Pinpoint the cell where the given text exists, returning its [x, y] midpoint coordinate. 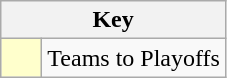
Key [114, 20]
Teams to Playoffs [134, 58]
